Determine the (x, y) coordinate at the center of the cell enclosing the given text.  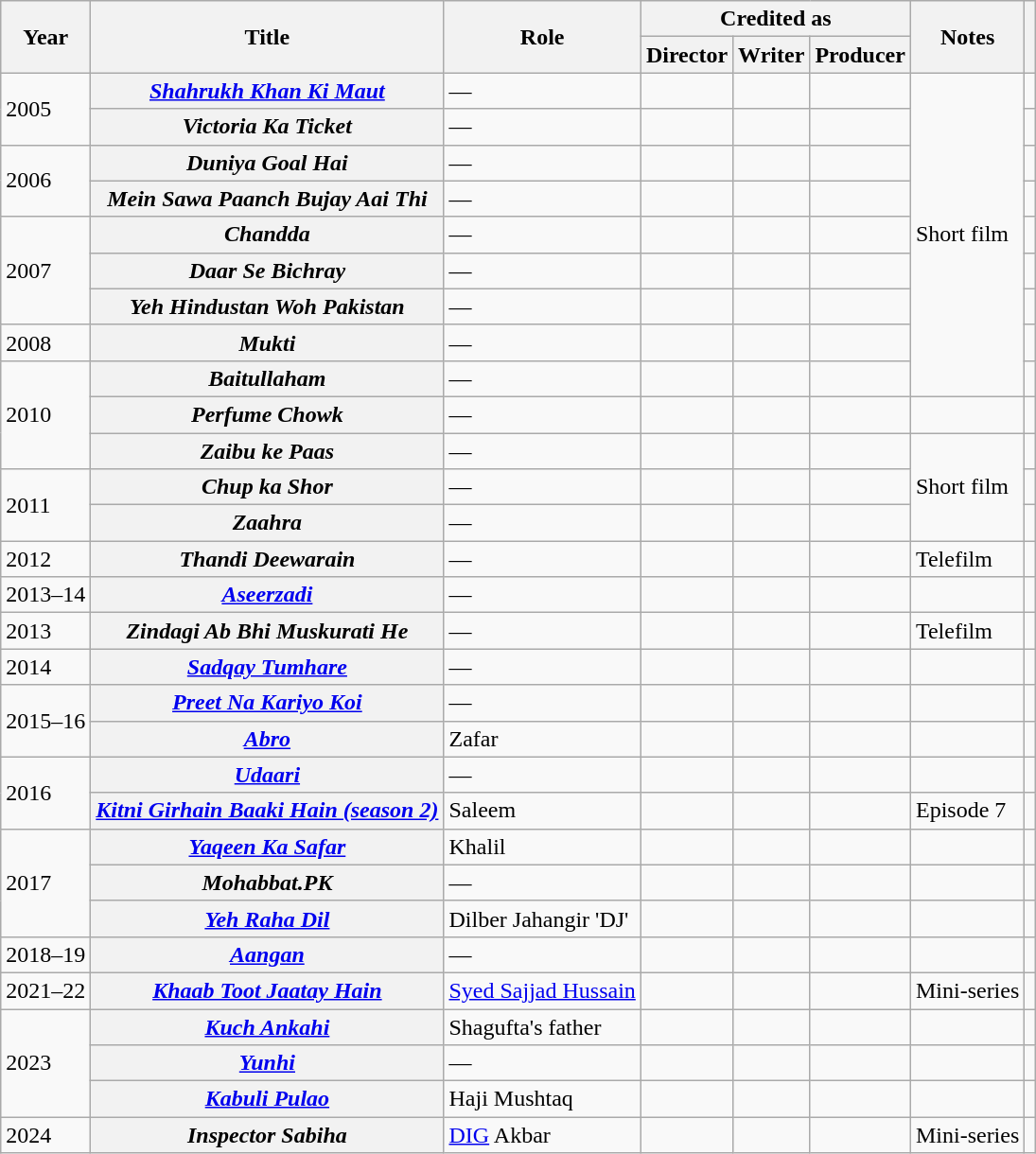
2015–16 (45, 721)
Writer (772, 55)
Title (267, 37)
2021–22 (45, 990)
Chandda (267, 235)
Saleem (542, 811)
Khalil (542, 847)
2023 (45, 1062)
Victoria Ka Ticket (267, 127)
Haji Mushtaq (542, 1099)
Director (687, 55)
Notes (967, 37)
Udaari (267, 775)
2013–14 (45, 595)
Thandi Deewarain (267, 559)
Aangan (267, 954)
Sadqay Tumhare (267, 667)
2007 (45, 271)
Kuch Ankahi (267, 1026)
2006 (45, 181)
2013 (45, 631)
2024 (45, 1135)
2018–19 (45, 954)
Duniya Goal Hai (267, 163)
2016 (45, 793)
2011 (45, 505)
Yeh Hindustan Woh Pakistan (267, 306)
Zaahra (267, 523)
Yunhi (267, 1063)
Yaqeen Ka Safar (267, 847)
Episode 7 (967, 811)
Baitullaham (267, 378)
Daar Se Bichray (267, 271)
2012 (45, 559)
2005 (45, 109)
Dilber Jahangir 'DJ' (542, 918)
Shagufta's father (542, 1026)
Producer (861, 55)
Zindagi Ab Bhi Muskurati He (267, 631)
DIG Akbar (542, 1135)
2010 (45, 414)
Credited as (776, 19)
2017 (45, 883)
Zafar (542, 739)
Mein Sawa Paanch Bujay Aai Thi (267, 199)
Kitni Girhain Baaki Hain (season 2) (267, 811)
Mukti (267, 342)
Inspector Sabiha (267, 1135)
Khaab Toot Jaatay Hain (267, 990)
Shahrukh Khan Ki Maut (267, 91)
Aseerzadi (267, 595)
Perfume Chowk (267, 414)
Preet Na Kariyo Koi (267, 703)
Yeh Raha Dil (267, 918)
Role (542, 37)
Abro (267, 739)
Kabuli Pulao (267, 1099)
Chup ka Shor (267, 487)
Year (45, 37)
Syed Sajjad Hussain (542, 990)
Zaibu ke Paas (267, 451)
2014 (45, 667)
Mohabbat.PK (267, 883)
2008 (45, 342)
